Find where the given text appears and provide that cell's center as (x, y) coordinate. 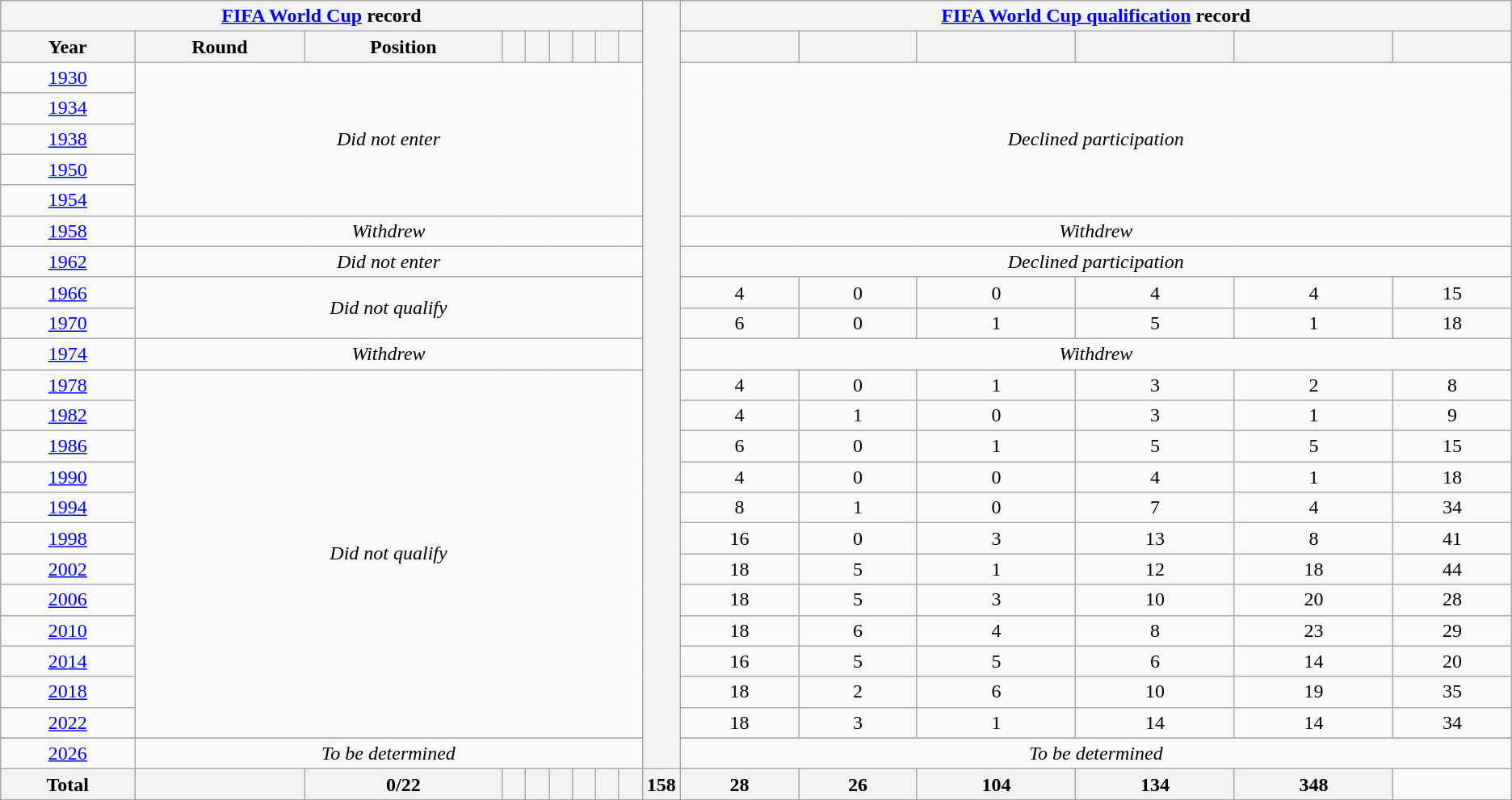
12 (1155, 569)
2006 (68, 600)
FIFA World Cup record (321, 16)
104 (996, 784)
2022 (68, 723)
2002 (68, 569)
FIFA World Cup qualification record (1095, 16)
1938 (68, 139)
1994 (68, 508)
9 (1452, 416)
1998 (68, 538)
Position (404, 47)
1966 (68, 292)
1954 (68, 200)
158 (661, 784)
1990 (68, 477)
35 (1452, 692)
13 (1155, 538)
1930 (68, 77)
348 (1313, 784)
1970 (68, 323)
134 (1155, 784)
2010 (68, 630)
26 (858, 784)
2026 (68, 753)
19 (1313, 692)
Round (220, 47)
1978 (68, 385)
1962 (68, 262)
1934 (68, 108)
44 (1452, 569)
41 (1452, 538)
7 (1155, 508)
2018 (68, 692)
1950 (68, 170)
1982 (68, 416)
23 (1313, 630)
2014 (68, 661)
1974 (68, 354)
29 (1452, 630)
0/22 (404, 784)
1986 (68, 446)
1958 (68, 231)
Total (68, 784)
Year (68, 47)
